Capture the cell that displays the provided text and extract its [x, y] central coordinate. 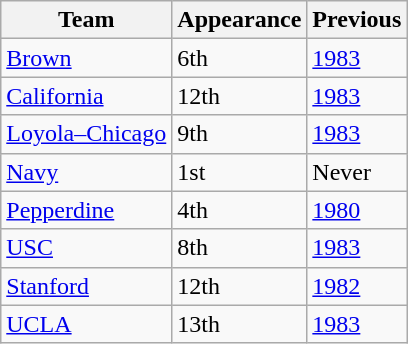
Navy [86, 172]
Loyola–Chicago [86, 134]
Previous [357, 20]
Appearance [240, 20]
6th [240, 58]
1982 [357, 286]
1980 [357, 210]
Team [86, 20]
13th [240, 324]
UCLA [86, 324]
Stanford [86, 286]
8th [240, 248]
California [86, 96]
1st [240, 172]
Never [357, 172]
4th [240, 210]
Pepperdine [86, 210]
Brown [86, 58]
USC [86, 248]
9th [240, 134]
